Output the [x, y] coordinate of the center of the cell containing the given text.  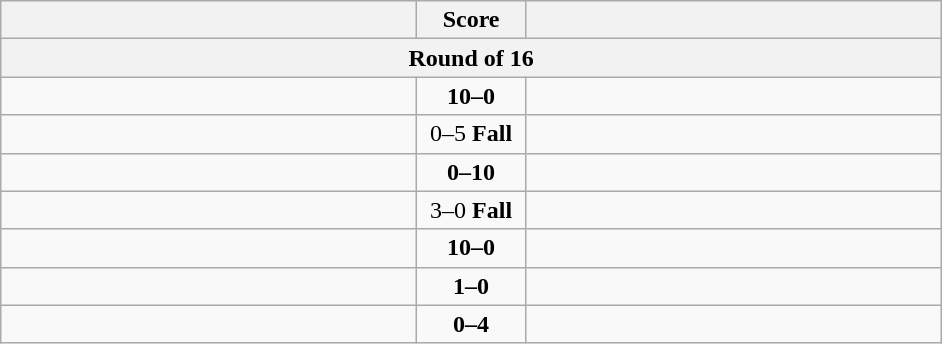
Round of 16 [472, 58]
3–0 Fall [472, 210]
0–5 Fall [472, 134]
0–4 [472, 324]
Score [472, 20]
1–0 [472, 286]
0–10 [472, 172]
